Capture the cell that displays the provided text and extract its [x, y] central coordinate. 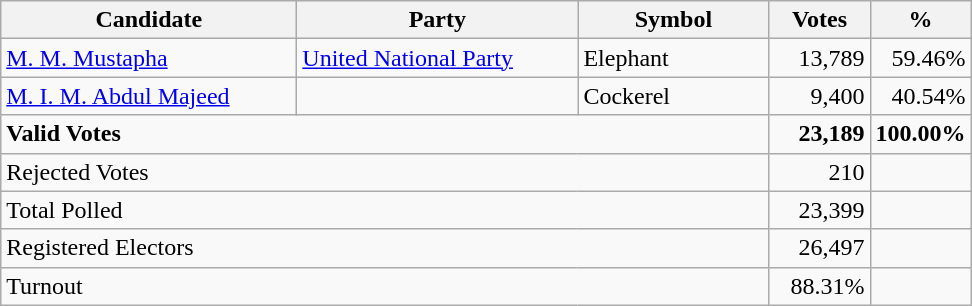
Votes [820, 20]
Rejected Votes [385, 172]
% [920, 20]
United National Party [438, 58]
M. M. Mustapha [149, 58]
Valid Votes [385, 134]
Turnout [385, 286]
40.54% [920, 96]
23,399 [820, 210]
Party [438, 20]
23,189 [820, 134]
Symbol [674, 20]
Total Polled [385, 210]
Cockerel [674, 96]
Registered Electors [385, 248]
210 [820, 172]
88.31% [820, 286]
26,497 [820, 248]
13,789 [820, 58]
Candidate [149, 20]
9,400 [820, 96]
100.00% [920, 134]
Elephant [674, 58]
M. I. M. Abdul Majeed [149, 96]
59.46% [920, 58]
